Return (x, y) of the center of cell containing provided text 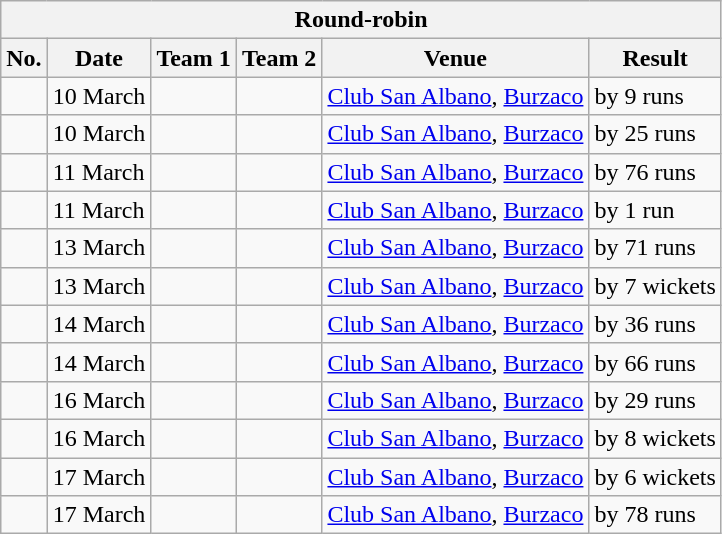
by 29 runs (655, 400)
by 7 wickets (655, 286)
by 66 runs (655, 362)
Team 2 (279, 58)
Round-robin (362, 20)
by 8 wickets (655, 438)
by 78 runs (655, 515)
Date (99, 58)
by 36 runs (655, 324)
by 76 runs (655, 172)
by 25 runs (655, 134)
by 1 run (655, 210)
Result (655, 58)
by 9 runs (655, 96)
No. (24, 58)
Venue (456, 58)
Team 1 (194, 58)
by 6 wickets (655, 477)
by 71 runs (655, 248)
